Find where the given text appears and provide that cell's center as (X, Y) coordinate. 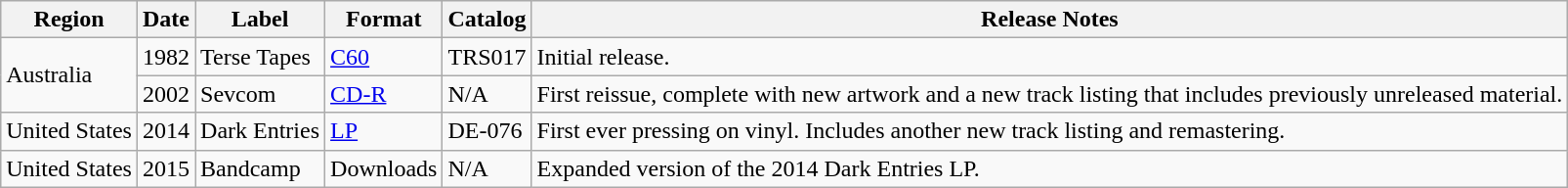
LP (384, 131)
Label (260, 20)
1982 (166, 57)
2015 (166, 168)
Terse Tapes (260, 57)
First ever pressing on vinyl. Includes another new track listing and remastering. (1049, 131)
Australia (69, 75)
2014 (166, 131)
Region (69, 20)
Dark Entries (260, 131)
2002 (166, 94)
First reissue, complete with new artwork and a new track listing that includes previously unreleased material. (1049, 94)
Initial release. (1049, 57)
Bandcamp (260, 168)
Format (384, 20)
C60 (384, 57)
CD-R (384, 94)
TRS017 (487, 57)
Expanded version of the 2014 Dark Entries LP. (1049, 168)
Release Notes (1049, 20)
Downloads (384, 168)
Sevcom (260, 94)
Date (166, 20)
Catalog (487, 20)
DE-076 (487, 131)
